Capture the cell that displays the provided text and extract its [X, Y] central coordinate. 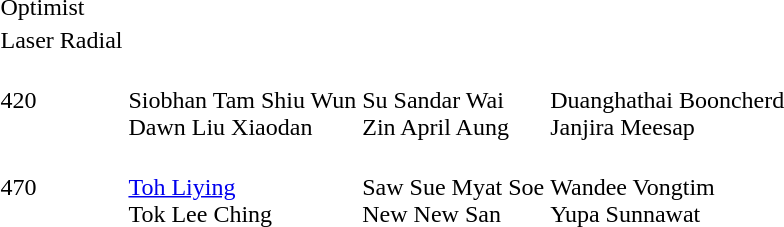
Su Sandar WaiZin April Aung [454, 100]
Siobhan Tam Shiu WunDawn Liu Xiaodan [242, 100]
